Scan for the cell matching the given text and deliver its [X, Y] coordinate at center. 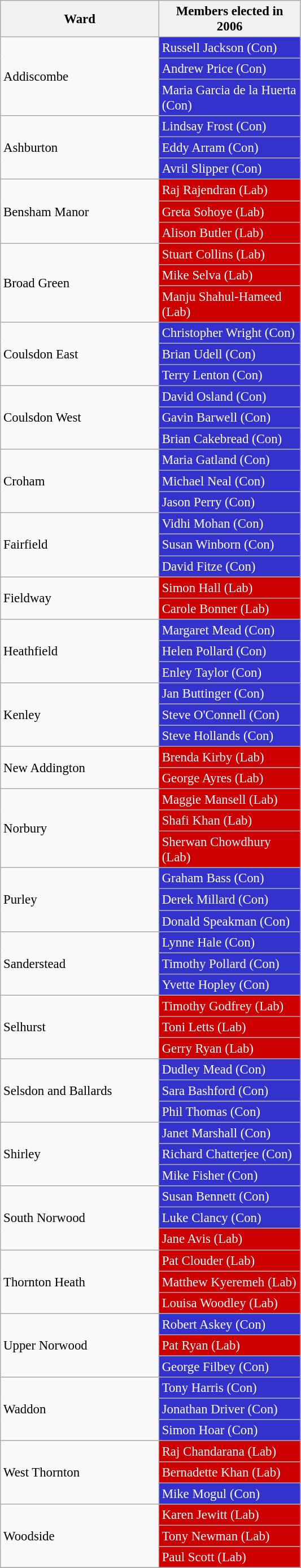
Janet Marshall (Con) [229, 1133]
Brian Udell (Con) [229, 354]
Andrew Price (Con) [229, 69]
Simon Hoar (Con) [229, 1430]
Woodside [80, 1536]
Mike Mogul (Con) [229, 1494]
Fairfield [80, 545]
Jan Buttinger (Con) [229, 694]
Maria Garcia de la Huerta (Con) [229, 98]
Broad Green [80, 283]
Steve O'Connell (Con) [229, 715]
Sara Bashford (Con) [229, 1090]
Derek Millard (Con) [229, 900]
Alison Butler (Lab) [229, 233]
Stuart Collins (Lab) [229, 254]
Carole Bonner (Lab) [229, 608]
Norbury [80, 829]
Susan Winborn (Con) [229, 545]
Lynne Hale (Con) [229, 942]
Ashburton [80, 148]
Pat Ryan (Lab) [229, 1346]
Jonathan Driver (Con) [229, 1409]
Christopher Wright (Con) [229, 333]
David Osland (Con) [229, 396]
Upper Norwood [80, 1346]
Toni Letts (Lab) [229, 1027]
Bensham Manor [80, 211]
Michael Neal (Con) [229, 481]
Susan Bennett (Con) [229, 1197]
Yvette Hopley (Con) [229, 984]
Louisa Woodley (Lab) [229, 1303]
Simon Hall (Lab) [229, 588]
Gavin Barwell (Con) [229, 418]
Lindsay Frost (Con) [229, 126]
Shafi Khan (Lab) [229, 821]
Graham Bass (Con) [229, 879]
Fieldway [80, 598]
Shirley [80, 1155]
Selsdon and Ballards [80, 1090]
Paul Scott (Lab) [229, 1557]
Avril Slipper (Con) [229, 169]
Tony Harris (Con) [229, 1388]
Phil Thomas (Con) [229, 1112]
Timothy Godfrey (Lab) [229, 1006]
Waddon [80, 1409]
Croham [80, 481]
Greta Sohoye (Lab) [229, 212]
Raj Chandarana (Lab) [229, 1452]
Addiscombe [80, 77]
Eddy Arram (Con) [229, 148]
Jane Avis (Lab) [229, 1239]
Mike Fisher (Con) [229, 1176]
Matthew Kyeremeh (Lab) [229, 1282]
Terry Lenton (Con) [229, 375]
Robert Askey (Con) [229, 1324]
Vidhi Mohan (Con) [229, 524]
Coulsdon West [80, 418]
Sanderstead [80, 963]
Karen Jewitt (Lab) [229, 1515]
Sherwan Chowdhury (Lab) [229, 850]
South Norwood [80, 1218]
Luke Clancy (Con) [229, 1218]
Members elected in 2006 [229, 19]
Bernadette Khan (Lab) [229, 1473]
Maggie Mansell (Lab) [229, 800]
Richard Chatterjee (Con) [229, 1154]
Timothy Pollard (Con) [229, 963]
Dudley Mead (Con) [229, 1070]
Tony Newman (Lab) [229, 1536]
Mike Selva (Lab) [229, 275]
Heathfield [80, 651]
Gerry Ryan (Lab) [229, 1048]
George Filbey (Con) [229, 1366]
Margaret Mead (Con) [229, 630]
Steve Hollands (Con) [229, 736]
Ward [80, 19]
Helen Pollard (Con) [229, 651]
Kenley [80, 715]
Donald Speakman (Con) [229, 921]
West Thornton [80, 1473]
Enley Taylor (Con) [229, 672]
Selhurst [80, 1027]
Thornton Heath [80, 1281]
Jason Perry (Con) [229, 502]
David Fitze (Con) [229, 566]
New Addington [80, 768]
Brian Cakebread (Con) [229, 439]
Coulsdon East [80, 354]
Raj Rajendran (Lab) [229, 190]
Purley [80, 900]
Russell Jackson (Con) [229, 48]
Maria Gatland (Con) [229, 460]
Pat Clouder (Lab) [229, 1260]
George Ayres (Lab) [229, 778]
Manju Shahul-Hameed (Lab) [229, 304]
Brenda Kirby (Lab) [229, 757]
